Provide the (x, y) coordinate of the cell's center where the given text is located.  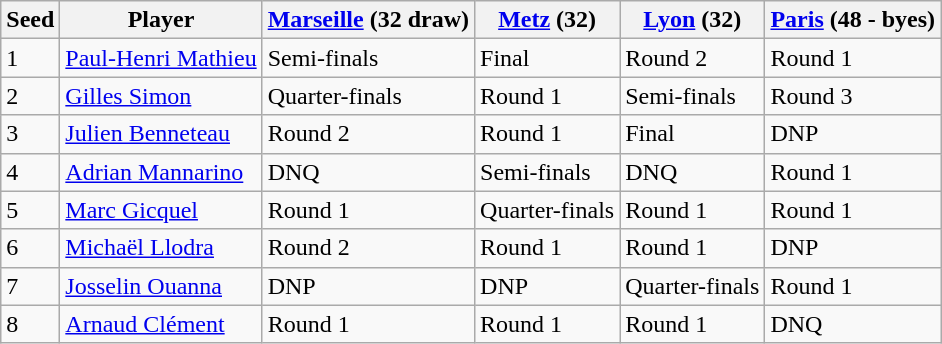
8 (30, 324)
Lyon (32) (692, 20)
Round 3 (853, 96)
4 (30, 172)
Josselin Ouanna (161, 286)
Metz (32) (548, 20)
Arnaud Clément (161, 324)
1 (30, 58)
Julien Benneteau (161, 134)
Paris (48 - byes) (853, 20)
2 (30, 96)
Marc Gicquel (161, 210)
Marseille (32 draw) (368, 20)
Player (161, 20)
7 (30, 286)
Gilles Simon (161, 96)
Paul-Henri Mathieu (161, 58)
6 (30, 248)
3 (30, 134)
Adrian Mannarino (161, 172)
Seed (30, 20)
Michaël Llodra (161, 248)
5 (30, 210)
